Detect which cell encompasses the target text, then output its [X, Y] center coordinate. 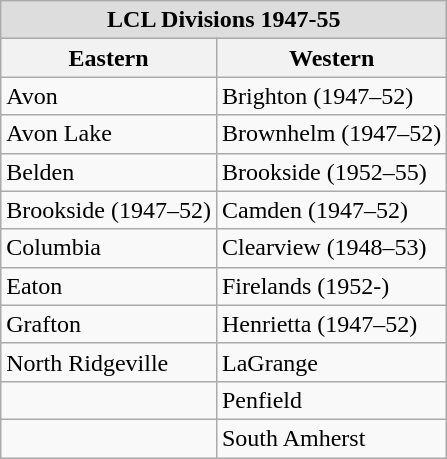
LCL Divisions 1947-55 [224, 20]
LaGrange [331, 362]
Eastern [109, 58]
Camden (1947–52) [331, 210]
Brighton (1947–52) [331, 96]
Brookside (1952–55) [331, 172]
Henrietta (1947–52) [331, 324]
North Ridgeville [109, 362]
South Amherst [331, 438]
Grafton [109, 324]
Columbia [109, 248]
Brownhelm (1947–52) [331, 134]
Clearview (1948–53) [331, 248]
Avon [109, 96]
Firelands (1952-) [331, 286]
Penfield [331, 400]
Belden [109, 172]
Brookside (1947–52) [109, 210]
Eaton [109, 286]
Avon Lake [109, 134]
Western [331, 58]
